Detect which cell encompasses the target text, then output its [x, y] center coordinate. 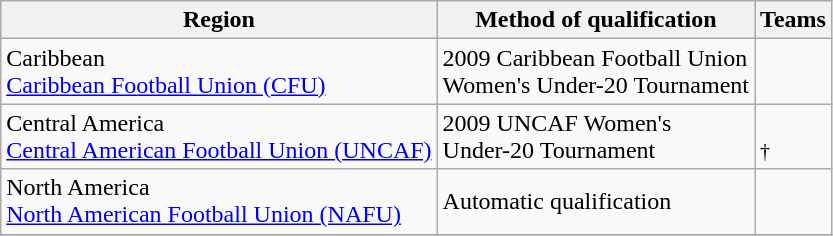
CaribbeanCaribbean Football Union (CFU) [219, 72]
North AmericaNorth American Football Union (NAFU) [219, 202]
2009 UNCAF Women'sUnder-20 Tournament [596, 136]
Central AmericaCentral American Football Union (UNCAF) [219, 136]
Region [219, 20]
† [794, 136]
Teams [794, 20]
Automatic qualification [596, 202]
2009 Caribbean Football UnionWomen's Under-20 Tournament [596, 72]
Method of qualification [596, 20]
